Scan for the cell matching the given text and deliver its (X, Y) coordinate at center. 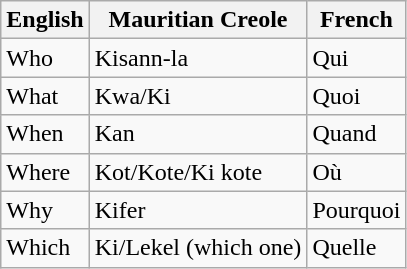
Kot/Kote/Ki kote (198, 172)
Why (45, 210)
Quand (356, 134)
Quelle (356, 248)
When (45, 134)
English (45, 20)
Who (45, 58)
Pourquoi (356, 210)
Ki/Lekel (which one) (198, 248)
Quoi (356, 96)
French (356, 20)
Qui (356, 58)
Où (356, 172)
Kifer (198, 210)
Mauritian Creole (198, 20)
Kan (198, 134)
What (45, 96)
Which (45, 248)
Kwa/Ki (198, 96)
Where (45, 172)
Kisann-la (198, 58)
